Locate the cell with the specified text and output its [X, Y] center coordinate. 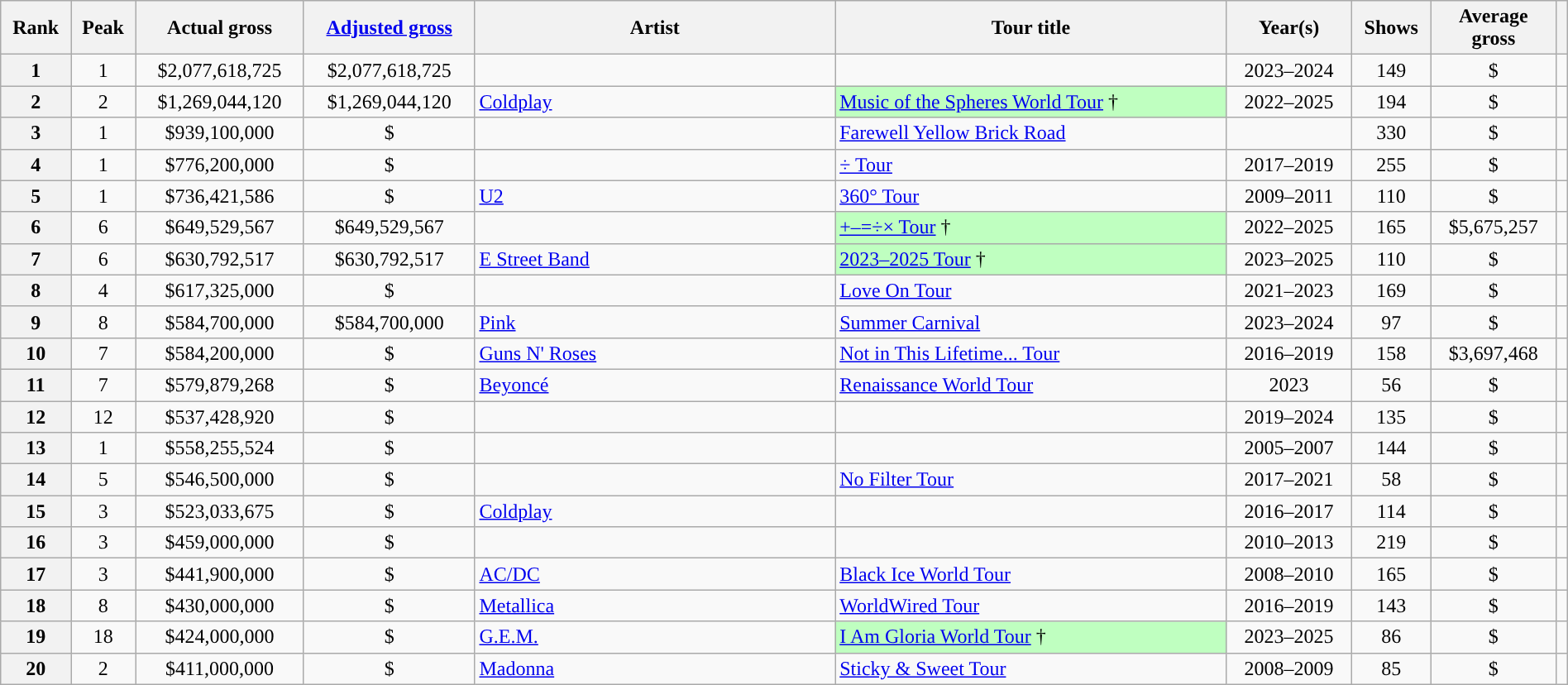
$584,200,000 [220, 353]
2023 [1288, 385]
U2 [655, 196]
No Filter Tour [1031, 480]
Averagegross [1494, 28]
14 [36, 480]
Sticky & Sweet Tour [1031, 668]
Black Ice World Tour [1031, 574]
$430,000,000 [220, 606]
Beyoncé [655, 385]
143 [1391, 606]
$424,000,000 [220, 637]
Adjusted gross [389, 28]
2008–2010 [1288, 574]
Madonna [655, 668]
149 [1391, 70]
158 [1391, 353]
19 [36, 637]
114 [1391, 511]
$939,100,000 [220, 133]
219 [1391, 543]
AC/DC [655, 574]
2023–2025 Tour † [1031, 259]
$579,879,268 [220, 385]
Tour title [1031, 28]
16 [36, 543]
$5,675,257 [1494, 228]
Guns N' Roses [655, 353]
11 [36, 385]
135 [1391, 416]
Pink [655, 322]
$736,421,586 [220, 196]
13 [36, 448]
Metallica [655, 606]
86 [1391, 637]
+–=÷× Tour † [1031, 228]
2008–2009 [1288, 668]
$617,325,000 [220, 290]
Artist [655, 28]
Shows [1391, 28]
Peak [103, 28]
2021–2023 [1288, 290]
Love On Tour [1031, 290]
Rank [36, 28]
$3,697,468 [1494, 353]
2017–2019 [1288, 165]
$523,033,675 [220, 511]
$776,200,000 [220, 165]
56 [1391, 385]
2010–2013 [1288, 543]
85 [1391, 668]
15 [36, 511]
2009–2011 [1288, 196]
2005–2007 [1288, 448]
Summer Carnival [1031, 322]
Not in This Lifetime... Tour [1031, 353]
2019–2024 [1288, 416]
2016–2017 [1288, 511]
$441,900,000 [220, 574]
255 [1391, 165]
Year(s) [1288, 28]
194 [1391, 102]
58 [1391, 480]
10 [36, 353]
Renaissance World Tour [1031, 385]
$546,500,000 [220, 480]
I Am Gloria World Tour † [1031, 637]
17 [36, 574]
330 [1391, 133]
20 [36, 668]
Music of the Spheres World Tour † [1031, 102]
E Street Band [655, 259]
$411,000,000 [220, 668]
169 [1391, 290]
G.E.M. [655, 637]
$459,000,000 [220, 543]
144 [1391, 448]
$558,255,524 [220, 448]
÷ Tour [1031, 165]
2017–2021 [1288, 480]
Farewell Yellow Brick Road [1031, 133]
9 [36, 322]
97 [1391, 322]
$537,428,920 [220, 416]
Actual gross [220, 28]
WorldWired Tour [1031, 606]
360° Tour [1031, 196]
